Determine the [x, y] coordinate at the center of the cell enclosing the given text.  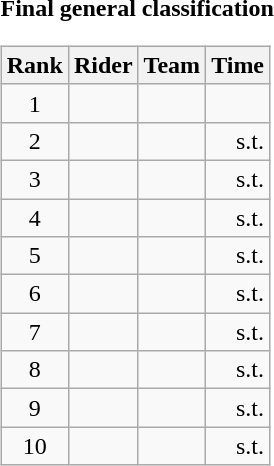
Time [238, 65]
Rank [34, 65]
7 [34, 332]
1 [34, 103]
8 [34, 370]
Team [172, 65]
2 [34, 141]
4 [34, 217]
6 [34, 294]
5 [34, 256]
Rider [103, 65]
3 [34, 179]
9 [34, 408]
10 [34, 446]
